Capture the cell that displays the provided text and extract its [X, Y] central coordinate. 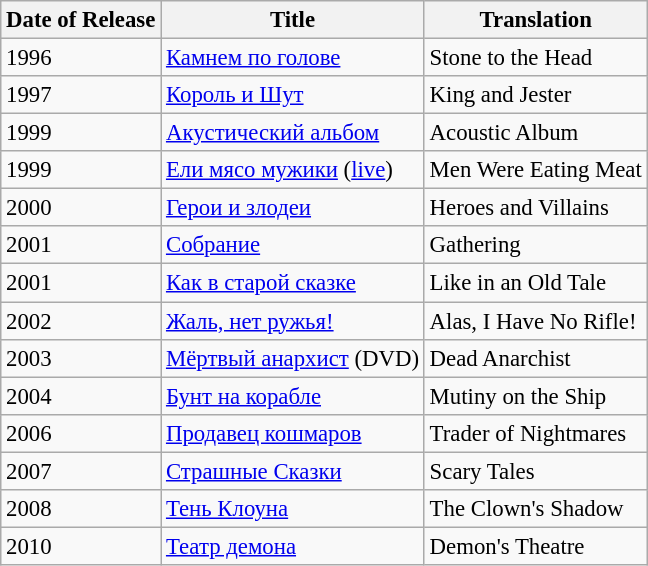
Акустический альбом [293, 133]
1997 [81, 95]
Acoustic Album [536, 133]
Театр демона [293, 546]
Мёртвый анархист (DVD) [293, 358]
Тень Клоуна [293, 509]
2000 [81, 208]
Собрание [293, 245]
2003 [81, 358]
The Clown's Shadow [536, 509]
Alas, I Have No Rifle! [536, 321]
2008 [81, 509]
2004 [81, 396]
Scary Tales [536, 471]
Герои и злодеи [293, 208]
Stone to the Head [536, 58]
Trader of Nightmares [536, 433]
Dead Anarchist [536, 358]
Men Were Eating Meat [536, 170]
Ели мясо мужики (live) [293, 170]
Mutiny on the Ship [536, 396]
Title [293, 20]
Бунт на корабле [293, 396]
King and Jester [536, 95]
Heroes and Villains [536, 208]
2006 [81, 433]
2002 [81, 321]
2010 [81, 546]
Жаль, нет ружья! [293, 321]
Like in an Old Tale [536, 283]
2007 [81, 471]
Камнем по голове [293, 58]
Продавец кошмаров [293, 433]
Gathering [536, 245]
Страшные Сказки [293, 471]
Demon's Theatre [536, 546]
Translation [536, 20]
Король и Шут [293, 95]
Как в старой сказке [293, 283]
Date of Release [81, 20]
1996 [81, 58]
